Search for the cell housing the specified text and yield its (X, Y) center coordinate. 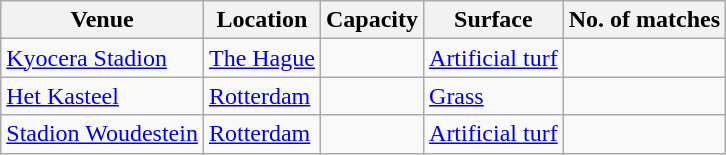
Grass (494, 96)
Capacity (372, 20)
Location (262, 20)
Het Kasteel (102, 96)
Venue (102, 20)
Kyocera Stadion (102, 58)
No. of matches (644, 20)
The Hague (262, 58)
Surface (494, 20)
Stadion Woudestein (102, 134)
